Provide the [x, y] coordinate of the cell's center where the given text is located.  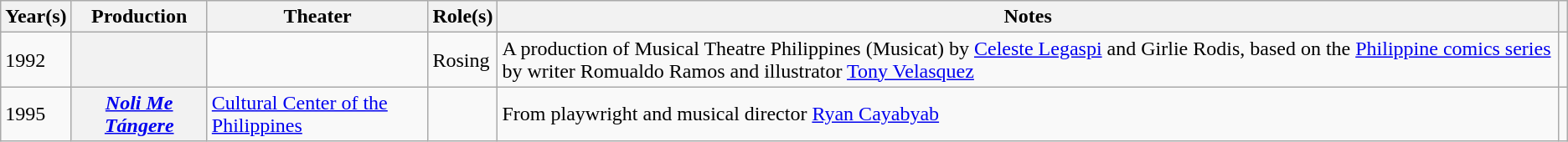
Noli Me Tángere [139, 114]
1995 [36, 114]
Theater [317, 17]
1992 [36, 60]
Cultural Center of the Philippines [317, 114]
Production [139, 17]
Notes [1028, 17]
Year(s) [36, 17]
From playwright and musical director Ryan Cayabyab [1028, 114]
Rosing [462, 60]
Role(s) [462, 17]
